Locate the cell with the specified text and output its [x, y] center coordinate. 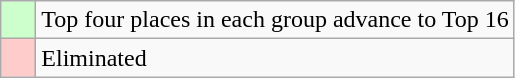
Eliminated [275, 58]
Top four places in each group advance to Top 16 [275, 20]
